Return (X, Y) of the center of cell containing provided text 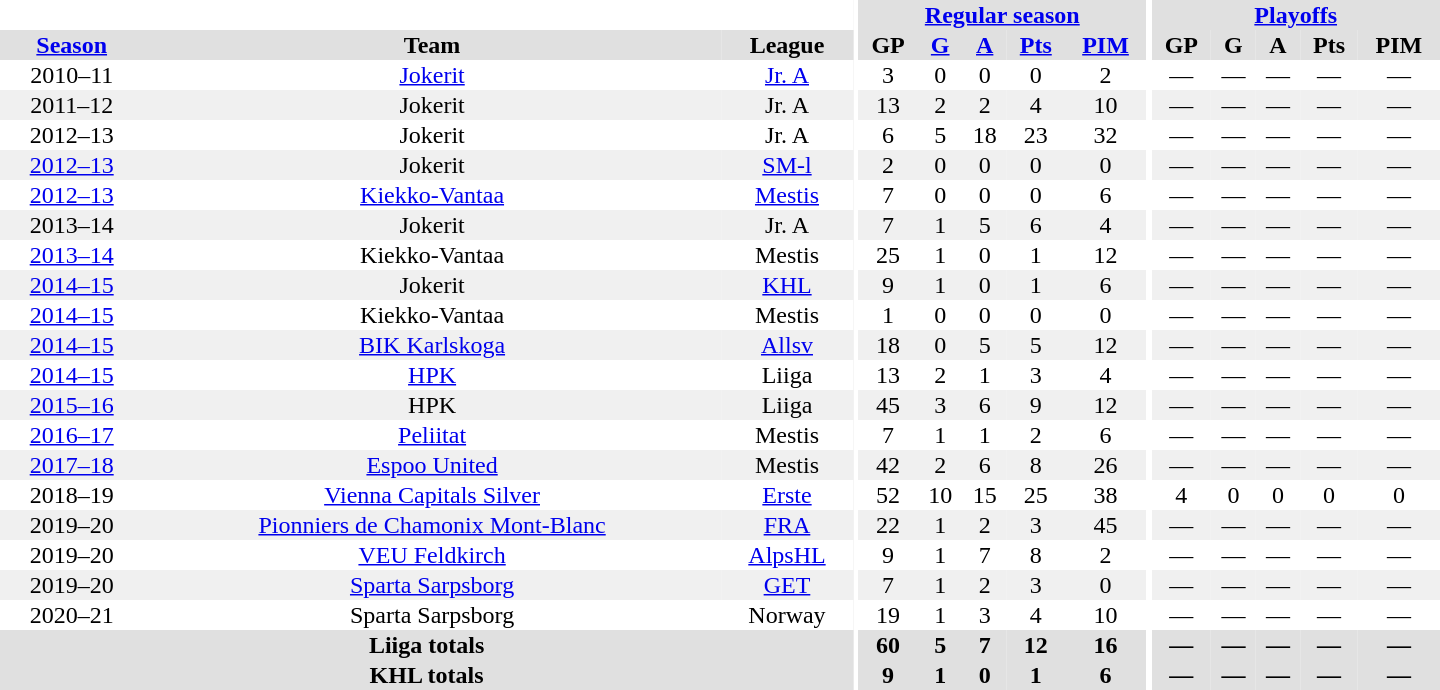
Pionniers de Chamonix Mont-Blanc (432, 525)
2016–17 (72, 435)
Erste (787, 495)
Allsv (787, 345)
23 (1036, 135)
AlpsHL (787, 555)
2017–18 (72, 465)
Liiga totals (426, 645)
Regular season (1002, 15)
52 (888, 495)
Playoffs (1296, 15)
2011–12 (72, 105)
FRA (787, 525)
Peliitat (432, 435)
26 (1106, 465)
2015–16 (72, 405)
Team (432, 45)
15 (984, 495)
GET (787, 585)
VEU Feldkirch (432, 555)
42 (888, 465)
32 (1106, 135)
BIK Karlskoga (432, 345)
38 (1106, 495)
60 (888, 645)
KHL totals (426, 675)
22 (888, 525)
KHL (787, 285)
Espoo United (432, 465)
Norway (787, 615)
16 (1106, 645)
2018–19 (72, 495)
19 (888, 615)
Season (72, 45)
SM-l (787, 165)
Vienna Capitals Silver (432, 495)
2020–21 (72, 615)
League (787, 45)
2010–11 (72, 75)
